Find where the given text appears and provide that cell's center as (x, y) coordinate. 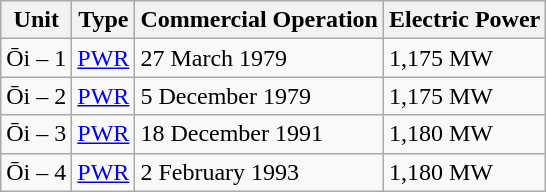
2 February 1993 (260, 172)
27 March 1979 (260, 58)
Ōi – 1 (36, 58)
5 December 1979 (260, 96)
Electric Power (464, 20)
Ōi – 4 (36, 172)
Unit (36, 20)
Commercial Operation (260, 20)
Ōi – 2 (36, 96)
18 December 1991 (260, 134)
Type (104, 20)
Ōi – 3 (36, 134)
